Output the [x, y] coordinate of the center of the cell containing the given text.  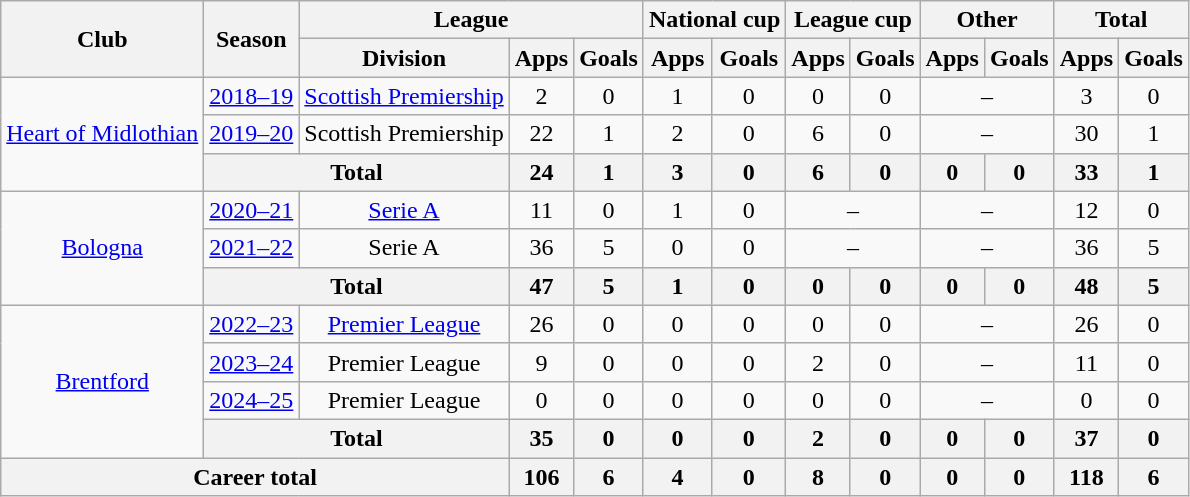
2020–21 [252, 210]
47 [541, 286]
National cup [714, 20]
2018–19 [252, 96]
106 [541, 477]
37 [1086, 438]
Division [404, 58]
Club [102, 39]
35 [541, 438]
48 [1086, 286]
4 [677, 477]
Season [252, 39]
8 [818, 477]
33 [1086, 172]
Bologna [102, 248]
12 [1086, 210]
2019–20 [252, 134]
League cup [853, 20]
118 [1086, 477]
2024–25 [252, 400]
9 [541, 362]
Heart of Midlothian [102, 134]
2022–23 [252, 324]
League [472, 20]
2021–22 [252, 248]
2023–24 [252, 362]
Career total [255, 477]
22 [541, 134]
30 [1086, 134]
Brentford [102, 381]
Other [987, 20]
24 [541, 172]
